For the text-containing cell, return its midpoint in (x, y) coordinate format. 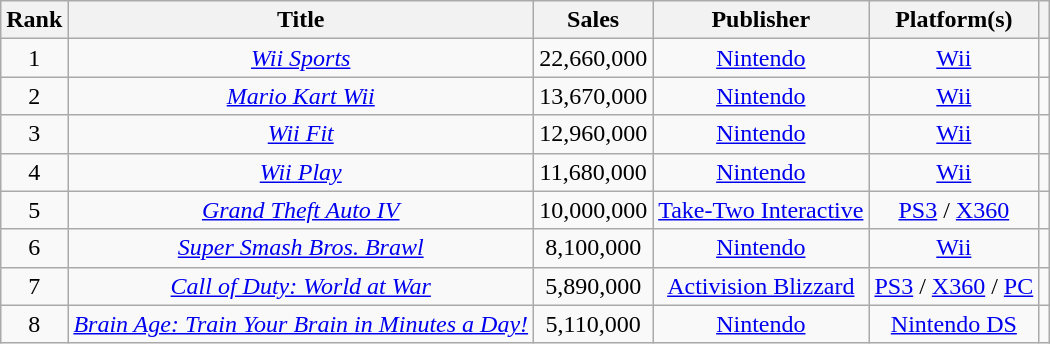
Take-Two Interactive (761, 210)
6 (34, 248)
Call of Duty: World at War (301, 286)
Activision Blizzard (761, 286)
PS3 / X360 / PC (954, 286)
1 (34, 58)
Wii Sports (301, 58)
22,660,000 (594, 58)
11,680,000 (594, 172)
Nintendo DS (954, 324)
PS3 / X360 (954, 210)
Brain Age: Train Your Brain in Minutes a Day! (301, 324)
Wii Fit (301, 134)
5,890,000 (594, 286)
Mario Kart Wii (301, 96)
8 (34, 324)
8,100,000 (594, 248)
Super Smash Bros. Brawl (301, 248)
Sales (594, 20)
Wii Play (301, 172)
3 (34, 134)
5,110,000 (594, 324)
12,960,000 (594, 134)
10,000,000 (594, 210)
13,670,000 (594, 96)
Platform(s) (954, 20)
Grand Theft Auto IV (301, 210)
4 (34, 172)
Title (301, 20)
Rank (34, 20)
Publisher (761, 20)
5 (34, 210)
7 (34, 286)
2 (34, 96)
